From the cell containing the given text, extract its center point as (x, y) coordinate. 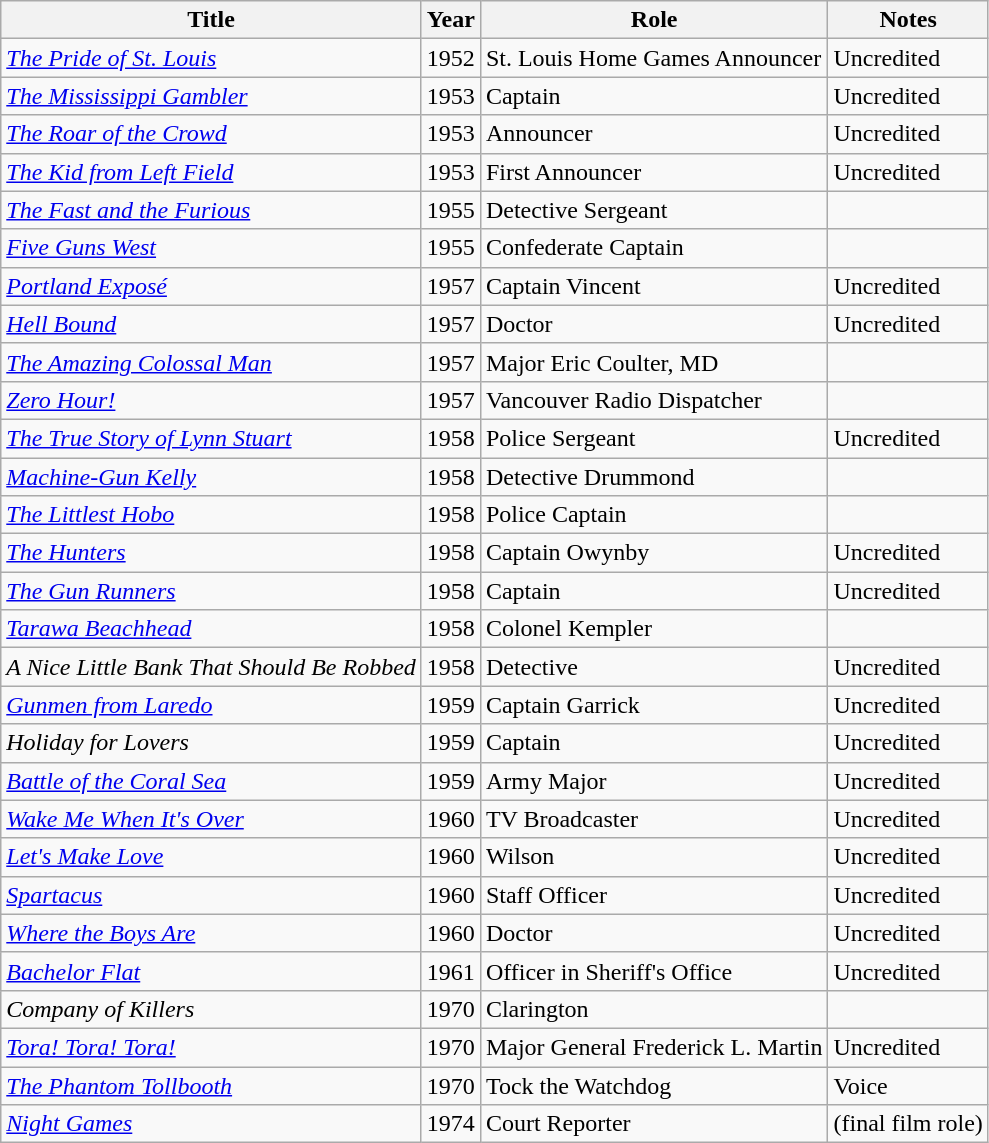
Major Eric Coulter, MD (654, 362)
Voice (908, 1085)
Role (654, 20)
Confederate Captain (654, 248)
Major General Frederick L. Martin (654, 1047)
Staff Officer (654, 895)
Captain Garrick (654, 705)
Wake Me When It's Over (212, 819)
Company of Killers (212, 1009)
The Littlest Hobo (212, 515)
The Amazing Colossal Man (212, 362)
Captain Vincent (654, 286)
The Fast and the Furious (212, 210)
Detective (654, 667)
Zero Hour! (212, 400)
Battle of the Coral Sea (212, 781)
The Hunters (212, 553)
Hell Bound (212, 324)
Clarington (654, 1009)
Notes (908, 20)
Gunmen from Laredo (212, 705)
Announcer (654, 134)
Vancouver Radio Dispatcher (654, 400)
Police Sergeant (654, 438)
Tock the Watchdog (654, 1085)
Tora! Tora! Tora! (212, 1047)
Bachelor Flat (212, 971)
Year (450, 20)
Holiday for Lovers (212, 743)
The True Story of Lynn Stuart (212, 438)
(final film role) (908, 1124)
Spartacus (212, 895)
Detective Sergeant (654, 210)
A Nice Little Bank That Should Be Robbed (212, 667)
Captain Owynby (654, 553)
1961 (450, 971)
The Kid from Left Field (212, 172)
TV Broadcaster (654, 819)
Army Major (654, 781)
Let's Make Love (212, 857)
Tarawa Beachhead (212, 629)
Colonel Kempler (654, 629)
Machine-Gun Kelly (212, 477)
Title (212, 20)
The Phantom Tollbooth (212, 1085)
Portland Exposé (212, 286)
The Roar of the Crowd (212, 134)
Court Reporter (654, 1124)
Officer in Sheriff's Office (654, 971)
Where the Boys Are (212, 933)
St. Louis Home Games Announcer (654, 58)
Police Captain (654, 515)
Five Guns West (212, 248)
Detective Drummond (654, 477)
Wilson (654, 857)
Night Games (212, 1124)
1974 (450, 1124)
The Mississippi Gambler (212, 96)
1952 (450, 58)
The Gun Runners (212, 591)
First Announcer (654, 172)
The Pride of St. Louis (212, 58)
